Scan for the cell matching the given text and deliver its (X, Y) coordinate at center. 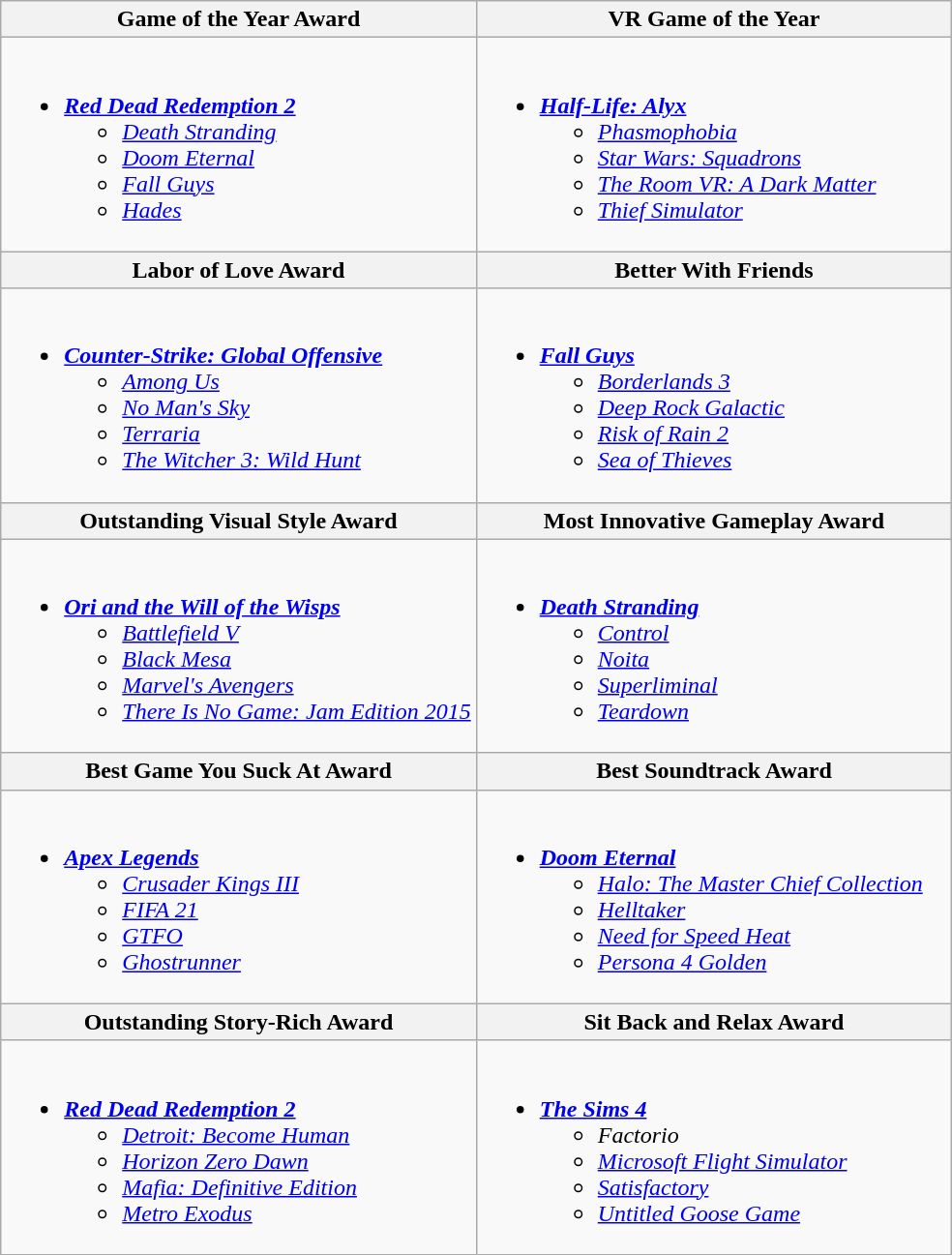
Game of the Year Award (238, 19)
Labor of Love Award (238, 270)
VR Game of the Year (714, 19)
Red Dead Redemption 2Detroit: Become HumanHorizon Zero DawnMafia: Definitive EditionMetro Exodus (238, 1148)
Ori and the Will of the WispsBattlefield VBlack MesaMarvel's AvengersThere Is No Game: Jam Edition 2015 (238, 646)
Best Game You Suck At Award (238, 771)
Outstanding Story-Rich Award (238, 1022)
Better With Friends (714, 270)
Death StrandingControlNoitaSuperliminalTeardown (714, 646)
Outstanding Visual Style Award (238, 521)
Sit Back and Relax Award (714, 1022)
Doom EternalHalo: The Master Chief CollectionHelltakerNeed for Speed HeatPersona 4 Golden (714, 896)
Fall GuysBorderlands 3Deep Rock GalacticRisk of Rain 2Sea of Thieves (714, 395)
Apex LegendsCrusader Kings IIIFIFA 21GTFOGhostrunner (238, 896)
The Sims 4FactorioMicrosoft Flight SimulatorSatisfactoryUntitled Goose Game (714, 1148)
Counter-Strike: Global OffensiveAmong UsNo Man's SkyTerrariaThe Witcher 3: Wild Hunt (238, 395)
Best Soundtrack Award (714, 771)
Half-Life: AlyxPhasmophobiaStar Wars: SquadronsThe Room VR: A Dark MatterThief Simulator (714, 145)
Most Innovative Gameplay Award (714, 521)
Red Dead Redemption 2Death StrandingDoom EternalFall GuysHades (238, 145)
